Locate the cell with the specified text and output its (X, Y) center coordinate. 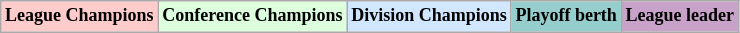
Division Champions (429, 16)
Playoff berth (566, 16)
League leader (680, 16)
Conference Champions (252, 16)
League Champions (80, 16)
